Pinpoint the cell where the given text exists, returning its (X, Y) midpoint coordinate. 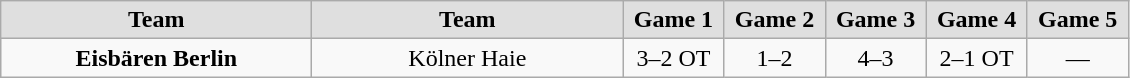
Game 3 (876, 20)
Game 5 (1078, 20)
Game 2 (774, 20)
— (1078, 58)
1–2 (774, 58)
Game 4 (976, 20)
2–1 OT (976, 58)
Eisbären Berlin (156, 58)
Kölner Haie (468, 58)
Game 1 (674, 20)
4–3 (876, 58)
3–2 OT (674, 58)
